Determine the (x, y) coordinate at the center of the cell enclosing the given text.  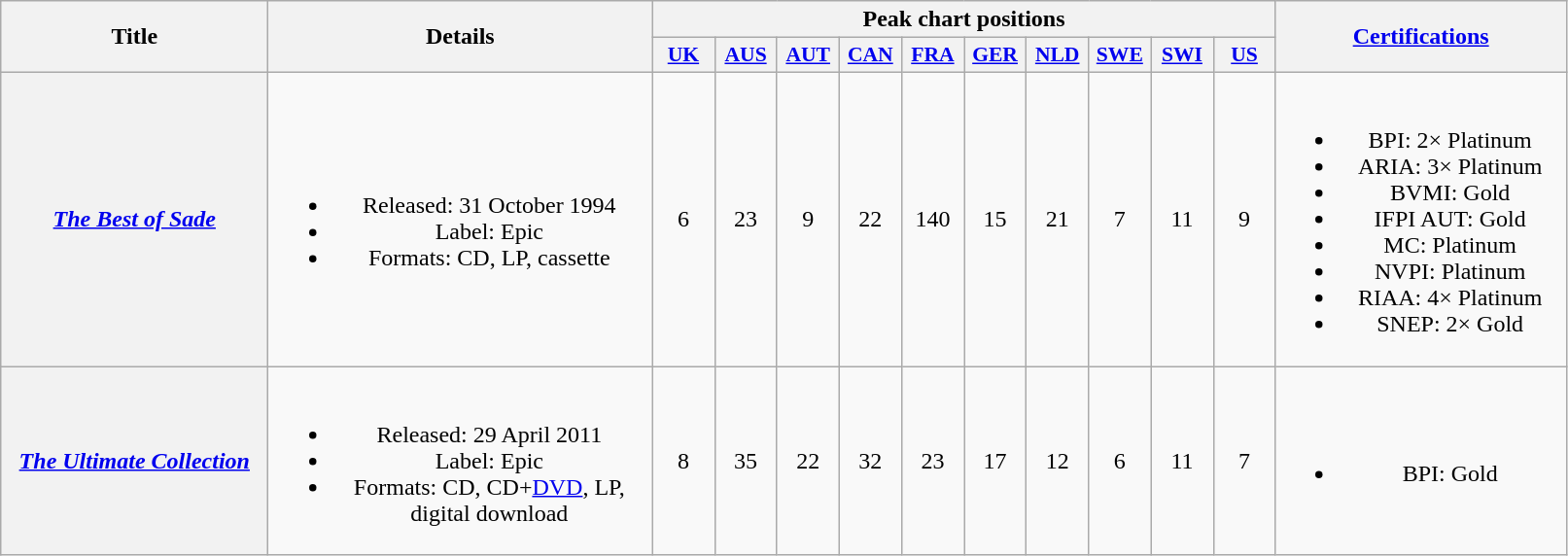
140 (932, 219)
The Best of Sade (134, 219)
FRA (932, 55)
35 (746, 460)
NLD (1058, 55)
Details (461, 37)
21 (1058, 219)
GER (995, 55)
UK (683, 55)
AUT (808, 55)
Peak chart positions (964, 19)
Released: 31 October 1994Label: EpicFormats: CD, LP, cassette (461, 219)
The Ultimate Collection (134, 460)
15 (995, 219)
8 (683, 460)
12 (1058, 460)
SWI (1182, 55)
BPI: 2× PlatinumARIA: 3× PlatinumBVMI: GoldIFPI AUT: GoldMC: PlatinumNVPI: PlatinumRIAA: 4× PlatinumSNEP: 2× Gold (1421, 219)
Certifications (1421, 37)
AUS (746, 55)
Title (134, 37)
SWE (1120, 55)
32 (870, 460)
Released: 29 April 2011Label: EpicFormats: CD, CD+DVD, LP, digital download (461, 460)
CAN (870, 55)
17 (995, 460)
BPI: Gold (1421, 460)
US (1244, 55)
